Capture the cell that displays the provided text and extract its [x, y] central coordinate. 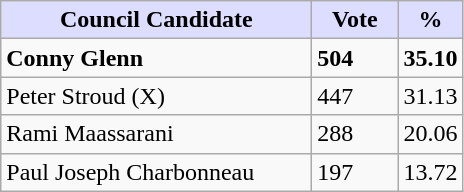
31.13 [430, 96]
Peter Stroud (X) [156, 96]
Conny Glenn [156, 58]
504 [355, 58]
288 [355, 134]
20.06 [430, 134]
197 [355, 172]
447 [355, 96]
% [430, 20]
Paul Joseph Charbonneau [156, 172]
Vote [355, 20]
Rami Maassarani [156, 134]
Council Candidate [156, 20]
35.10 [430, 58]
13.72 [430, 172]
